Identify which cell holds the provided text, then report its [x, y] central coordinate. 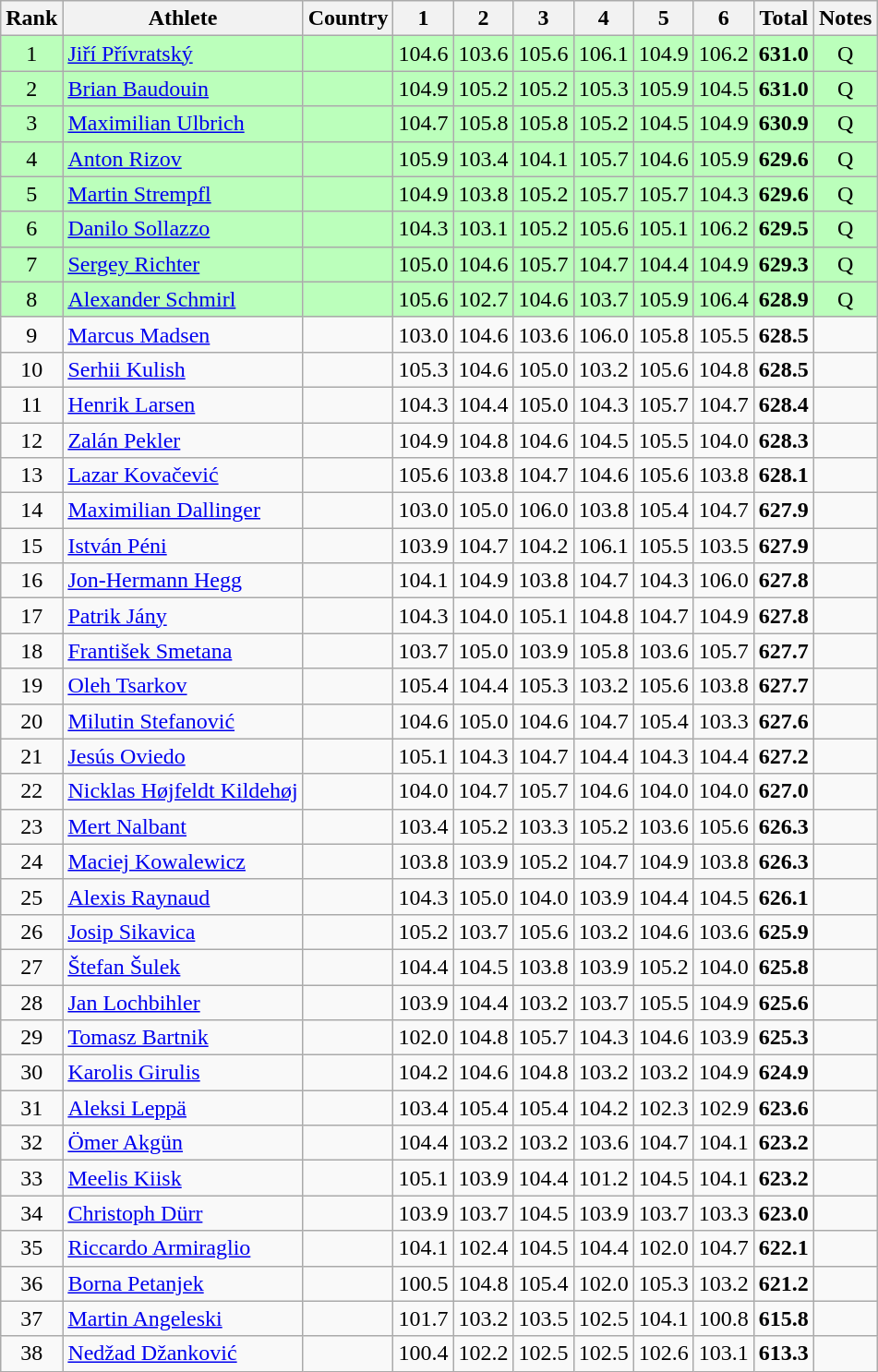
27 [31, 967]
Maximilian Ulbrich [183, 124]
Maximilian Dallinger [183, 511]
32 [31, 1143]
Rank [31, 18]
18 [31, 651]
623.6 [783, 1108]
9 [31, 334]
24 [31, 861]
628.1 [783, 475]
102.6 [663, 1354]
Marcus Madsen [183, 334]
Jiří Přívratský [183, 54]
Jan Lochbihler [183, 1002]
František Smetana [183, 651]
623.0 [783, 1213]
31 [31, 1108]
Milutin Stefanović [183, 721]
627.0 [783, 791]
12 [31, 440]
625.9 [783, 932]
628.9 [783, 299]
629.3 [783, 264]
624.9 [783, 1073]
Patrik Jány [183, 616]
Danilo Sollazzo [183, 229]
628.4 [783, 404]
102.7 [484, 299]
102.3 [663, 1108]
25 [31, 897]
627.2 [783, 756]
102.9 [724, 1108]
21 [31, 756]
625.6 [783, 1002]
20 [31, 721]
622.1 [783, 1248]
615.8 [783, 1318]
106.4 [724, 299]
102.4 [484, 1248]
101.2 [604, 1178]
István Péni [183, 546]
30 [31, 1073]
23 [31, 826]
Oleh Tsarkov [183, 686]
625.8 [783, 967]
38 [31, 1354]
628.3 [783, 440]
Henrik Larsen [183, 404]
Tomasz Bartnik [183, 1038]
7 [31, 264]
Jon-Hermann Hegg [183, 581]
Country [348, 18]
Martin Angeleski [183, 1318]
Jesús Oviedo [183, 756]
101.7 [423, 1318]
33 [31, 1178]
36 [31, 1283]
625.3 [783, 1038]
34 [31, 1213]
Sergey Richter [183, 264]
613.3 [783, 1354]
16 [31, 581]
Štefan Šulek [183, 967]
100.4 [423, 1354]
22 [31, 791]
Alexis Raynaud [183, 897]
100.5 [423, 1283]
Total [783, 18]
19 [31, 686]
28 [31, 1002]
14 [31, 511]
11 [31, 404]
13 [31, 475]
Aleksi Leppä [183, 1108]
626.1 [783, 897]
Notes [845, 18]
Lazar Kovačević [183, 475]
Serhii Kulish [183, 369]
Mert Nalbant [183, 826]
Zalán Pekler [183, 440]
Josip Sikavica [183, 932]
Meelis Kiisk [183, 1178]
37 [31, 1318]
Alexander Schmirl [183, 299]
8 [31, 299]
10 [31, 369]
15 [31, 546]
29 [31, 1038]
100.8 [724, 1318]
Anton Rizov [183, 159]
630.9 [783, 124]
Karolis Girulis [183, 1073]
Maciej Kowalewicz [183, 861]
Ömer Akgün [183, 1143]
Nedžad Džanković [183, 1354]
Brian Baudouin [183, 89]
Riccardo Armiraglio [183, 1248]
17 [31, 616]
Borna Petanjek [183, 1283]
621.2 [783, 1283]
102.2 [484, 1354]
Athlete [183, 18]
Martin Strempfl [183, 194]
35 [31, 1248]
Christoph Dürr [183, 1213]
629.5 [783, 229]
627.6 [783, 721]
26 [31, 932]
Nicklas Højfeldt Kildehøj [183, 791]
